Find where the given text appears and provide that cell's center as [X, Y] coordinate. 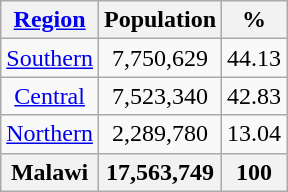
13.04 [254, 134]
Northern [50, 134]
17,563,749 [160, 172]
% [254, 20]
Population [160, 20]
Region [50, 20]
2,289,780 [160, 134]
Southern [50, 58]
100 [254, 172]
42.83 [254, 96]
7,750,629 [160, 58]
Central [50, 96]
44.13 [254, 58]
Malawi [50, 172]
7,523,340 [160, 96]
